From the cell containing the given text, extract its center point as (X, Y) coordinate. 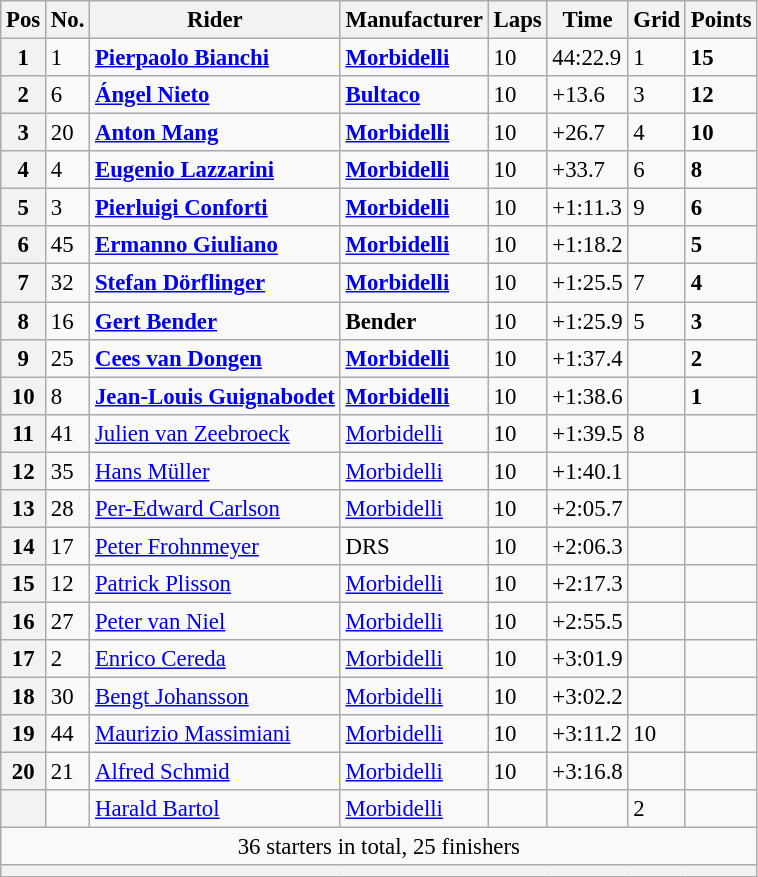
+1:11.3 (588, 208)
Ermanno Giuliano (215, 245)
+1:37.4 (588, 358)
45 (68, 245)
Anton Mang (215, 133)
Bultaco (414, 95)
+33.7 (588, 170)
11 (24, 433)
No. (68, 20)
+2:06.3 (588, 546)
28 (68, 509)
14 (24, 546)
+1:40.1 (588, 471)
30 (68, 697)
21 (68, 772)
Hans Müller (215, 471)
+1:38.6 (588, 396)
+1:25.9 (588, 321)
Pierpaolo Bianchi (215, 58)
32 (68, 283)
Grid (656, 20)
Bengt Johansson (215, 697)
Points (720, 20)
41 (68, 433)
DRS (414, 546)
+26.7 (588, 133)
Per-Edward Carlson (215, 509)
Pos (24, 20)
18 (24, 697)
+1:39.5 (588, 433)
+2:17.3 (588, 584)
Rider (215, 20)
+3:11.2 (588, 734)
Maurizio Massimiani (215, 734)
Cees van Dongen (215, 358)
Julien van Zeebroeck (215, 433)
+1:25.5 (588, 283)
Eugenio Lazzarini (215, 170)
27 (68, 621)
44 (68, 734)
35 (68, 471)
36 starters in total, 25 finishers (379, 847)
Patrick Plisson (215, 584)
44:22.9 (588, 58)
19 (24, 734)
25 (68, 358)
+13.6 (588, 95)
Alfred Schmid (215, 772)
Jean-Louis Guignabodet (215, 396)
Harald Bartol (215, 809)
Peter van Niel (215, 621)
13 (24, 509)
Laps (518, 20)
+2:55.5 (588, 621)
Gert Bender (215, 321)
+2:05.7 (588, 509)
Bender (414, 321)
+1:18.2 (588, 245)
Time (588, 20)
+3:02.2 (588, 697)
+3:01.9 (588, 659)
Enrico Cereda (215, 659)
Manufacturer (414, 20)
Peter Frohnmeyer (215, 546)
Pierluigi Conforti (215, 208)
+3:16.8 (588, 772)
Stefan Dörflinger (215, 283)
Ángel Nieto (215, 95)
